Return the (x, y) coordinate for the center point of the cell that contains the specified text.  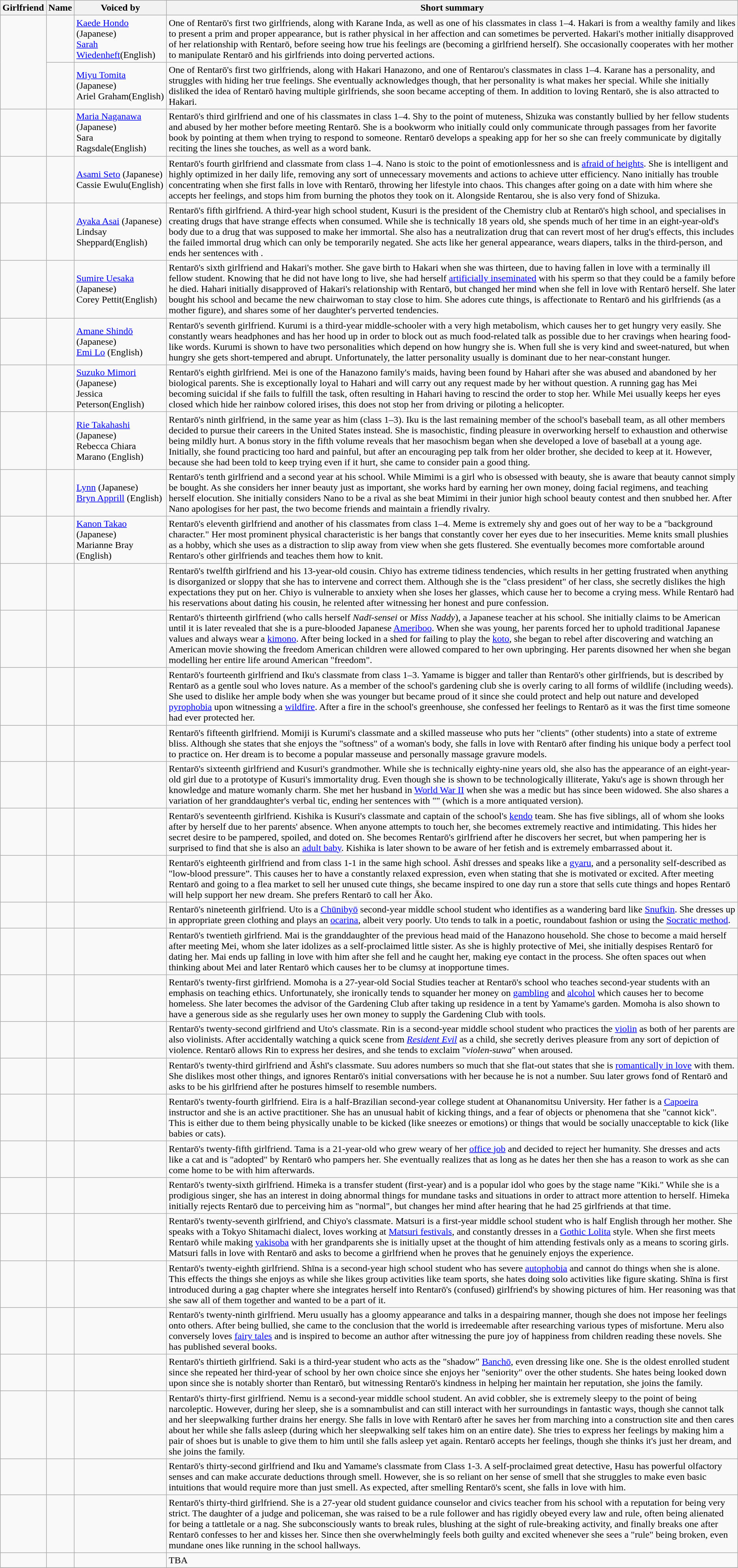
Name (60, 8)
Kaede Hondo (Japanese)Sarah Wiedenheft(English) (120, 39)
Rie Takahashi (Japanese)Rebecca Chiara Marano (English) (120, 440)
Ayaka Asai (Japanese)Lindsay Sheppard(English) (120, 232)
Girlfriend (23, 8)
Lynn (Japanese)Bryn Apprill (English) (120, 492)
Miyu Tomita (Japanese)Ariel Graham(English) (120, 86)
Suzuko Mimori (Japanese)Jessica Peterson(English) (120, 388)
Asami Seto (Japanese)Cassie Ewulu(English) (120, 180)
TBA (452, 1560)
Voiced by (120, 8)
Amane Shindō (Japanese)Emi Lo (English) (120, 341)
Sumire Uesaka (Japanese)Corey Pettit(English) (120, 289)
Maria Naganawa (Japanese)Sara Ragsdale(English) (120, 132)
Short summary (452, 8)
Kanon Takao (Japanese)Marianne Bray (English) (120, 540)
